For the text-containing cell, return its midpoint in [x, y] coordinate format. 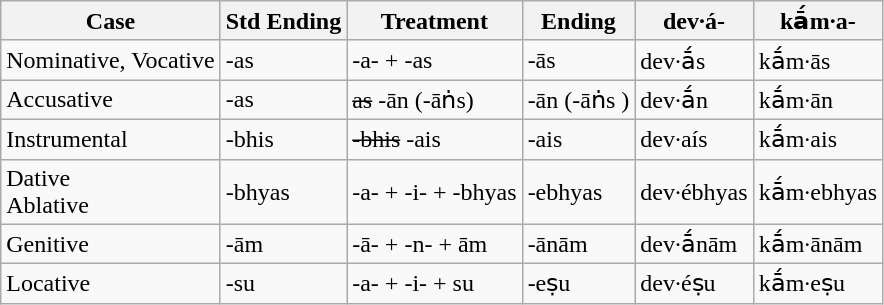
-a- + -i- + -bhyas [434, 192]
dev·ā́nām [694, 244]
Case [110, 21]
dev·á- [694, 21]
Genitive [110, 244]
-ais [578, 139]
Locative [110, 284]
kā́m·ās [818, 60]
Treatment [434, 21]
-ās [578, 60]
Instrumental [110, 139]
kā́m·a- [818, 21]
kā́m·ebhyas [818, 192]
-su [283, 284]
as -ān (-āṅs) [434, 100]
Accusative [110, 100]
Dative Ablative [110, 192]
kā́m·ān [818, 100]
-bhis [283, 139]
-bhyas [283, 192]
-a- + -i- + su [434, 284]
-ām [283, 244]
dev·ā́n [694, 100]
Nominative, Vocative [110, 60]
-ānām [578, 244]
-eṣu [578, 284]
dev·ébhyas [694, 192]
kā́m·ānām [818, 244]
-ān (-āṅs ) [578, 100]
-ebhyas [578, 192]
dev·ā́s [694, 60]
kā́m·ais [818, 139]
Std Ending [283, 21]
kā́m·eṣu [818, 284]
Ending [578, 21]
-bhis -ais [434, 139]
-ā- + -n- + ām [434, 244]
dev·aís [694, 139]
dev·éṣu [694, 284]
-a- + -as [434, 60]
